Scan for the cell matching the given text and deliver its (X, Y) coordinate at center. 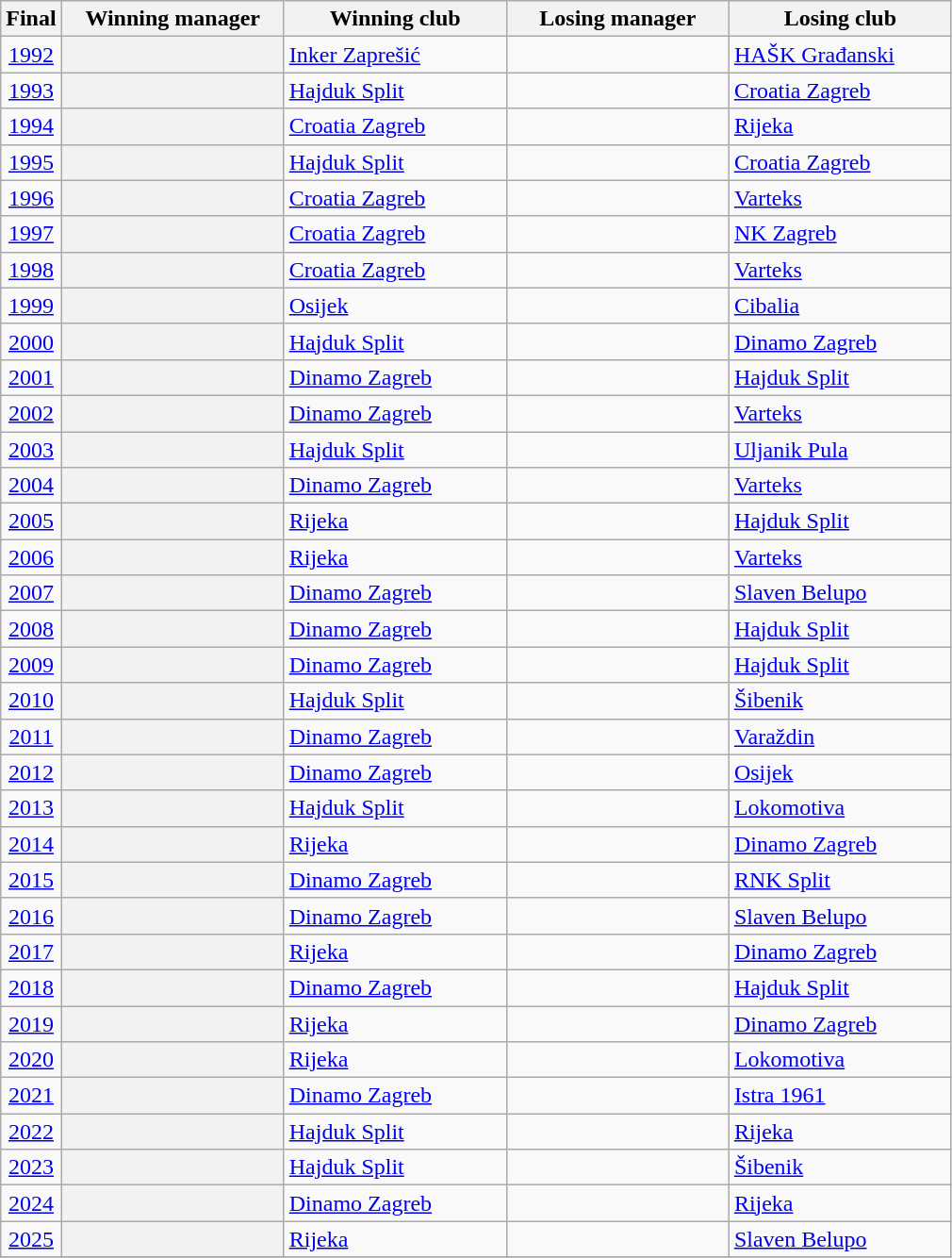
1994 (31, 126)
HAŠK Građanski (840, 55)
2001 (31, 377)
2000 (31, 341)
2022 (31, 1132)
2005 (31, 521)
1998 (31, 270)
2011 (31, 737)
Varaždin (840, 737)
2015 (31, 880)
2008 (31, 629)
2018 (31, 987)
Winning club (395, 19)
1999 (31, 306)
Istra 1961 (840, 1096)
Winning manager (172, 19)
2010 (31, 701)
1992 (31, 55)
2020 (31, 1060)
2009 (31, 665)
Uljanik Pula (840, 450)
2017 (31, 952)
2014 (31, 844)
2006 (31, 557)
1993 (31, 91)
2016 (31, 916)
1996 (31, 198)
NK Zagreb (840, 234)
Inker Zaprešić (395, 55)
1995 (31, 162)
2024 (31, 1203)
Final (31, 19)
2004 (31, 486)
2002 (31, 413)
2013 (31, 808)
2021 (31, 1096)
2012 (31, 772)
Losing manager (617, 19)
2003 (31, 450)
2019 (31, 1023)
2025 (31, 1239)
2007 (31, 593)
1997 (31, 234)
RNK Split (840, 880)
2023 (31, 1167)
Losing club (840, 19)
Cibalia (840, 306)
